For the text-containing cell, return its midpoint in (x, y) coordinate format. 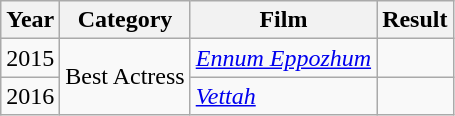
Category (125, 20)
Vettah (283, 96)
2015 (30, 58)
Film (283, 20)
Ennum Eppozhum (283, 58)
Best Actress (125, 77)
Result (415, 20)
Year (30, 20)
2016 (30, 96)
